Capture the cell that displays the provided text and extract its [x, y] central coordinate. 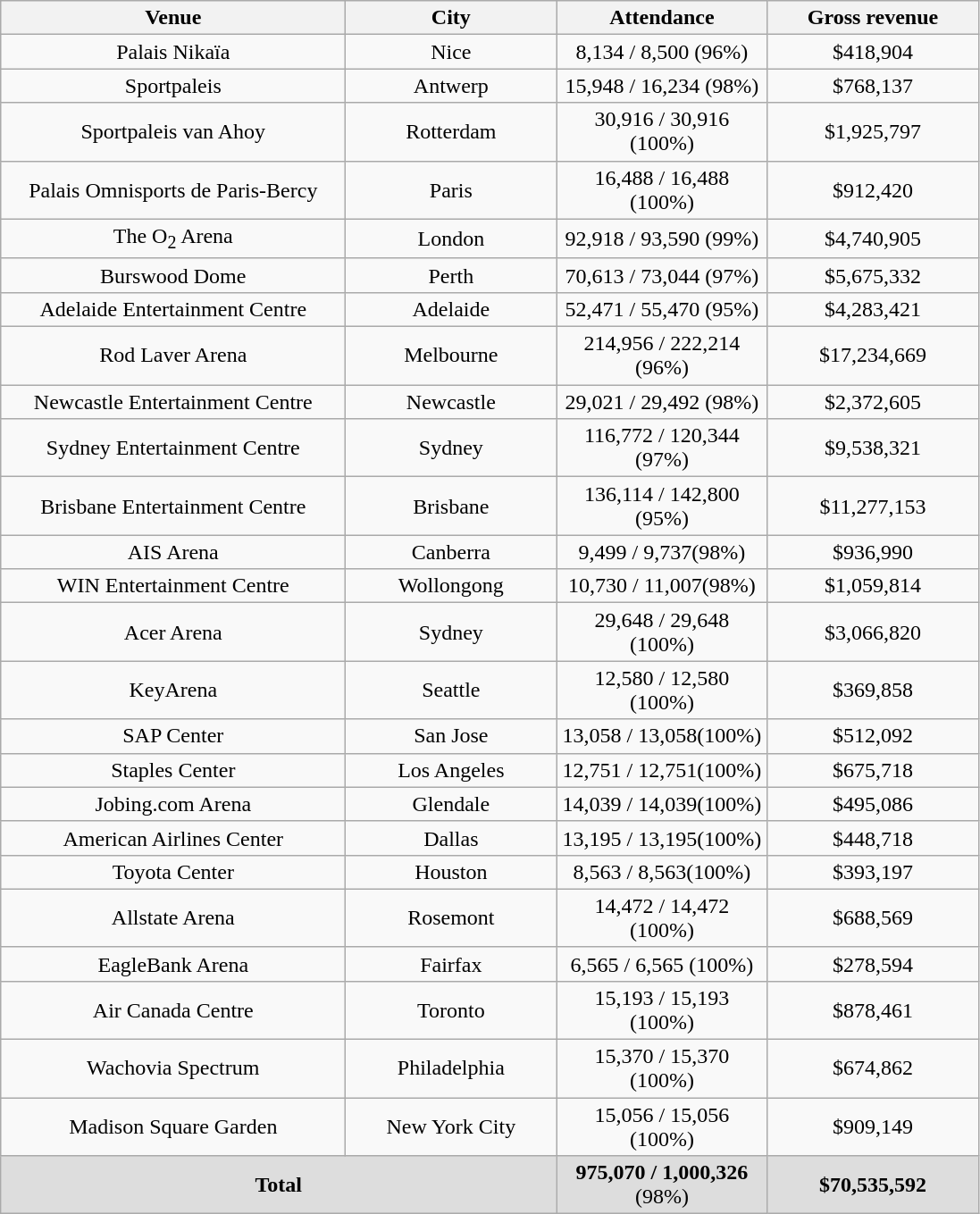
$278,594 [873, 964]
29,021 / 29,492 (98%) [662, 402]
Jobing.com Arena [173, 804]
15,056 / 15,056 (100%) [662, 1127]
Nice [451, 52]
$674,862 [873, 1068]
8,134 / 8,500 (96%) [662, 52]
Wollongong [451, 586]
$5,675,332 [873, 275]
Sydney Entertainment Centre [173, 448]
$1,925,797 [873, 132]
Toyota Center [173, 872]
Burswood Dome [173, 275]
30,916 / 30,916 (100%) [662, 132]
Wachovia Spectrum [173, 1068]
12,580 / 12,580 (100%) [662, 690]
13,195 / 13,195(100%) [662, 838]
Attendance [662, 18]
$909,149 [873, 1127]
$512,092 [873, 736]
8,563 / 8,563(100%) [662, 872]
Canberra [451, 552]
$878,461 [873, 1009]
Brisbane Entertainment Centre [173, 506]
136,114 / 142,800 (95%) [662, 506]
Newcastle Entertainment Centre [173, 402]
$2,372,605 [873, 402]
KeyArena [173, 690]
$3,066,820 [873, 632]
$369,858 [873, 690]
Toronto [451, 1009]
116,772 / 120,344 (97%) [662, 448]
Newcastle [451, 402]
$17,234,669 [873, 356]
WIN Entertainment Centre [173, 586]
15,193 / 15,193 (100%) [662, 1009]
$936,990 [873, 552]
The O2 Arena [173, 239]
$4,283,421 [873, 309]
14,472 / 14,472 (100%) [662, 918]
6,565 / 6,565 (100%) [662, 964]
$688,569 [873, 918]
15,370 / 15,370 (100%) [662, 1068]
92,918 / 93,590 (99%) [662, 239]
214,956 / 222,214 (96%) [662, 356]
10,730 / 11,007(98%) [662, 586]
$4,740,905 [873, 239]
$9,538,321 [873, 448]
London [451, 239]
$393,197 [873, 872]
San Jose [451, 736]
Houston [451, 872]
$11,277,153 [873, 506]
9,499 / 9,737(98%) [662, 552]
Paris [451, 189]
Gross revenue [873, 18]
$768,137 [873, 86]
Rod Laver Arena [173, 356]
AIS Arena [173, 552]
Staples Center [173, 770]
Madison Square Garden [173, 1127]
Brisbane [451, 506]
Rotterdam [451, 132]
70,613 / 73,044 (97%) [662, 275]
Allstate Arena [173, 918]
14,039 / 14,039(100%) [662, 804]
$675,718 [873, 770]
975,070 / 1,000,326 (98%) [662, 1185]
Air Canada Centre [173, 1009]
Seattle [451, 690]
Los Angeles [451, 770]
American Airlines Center [173, 838]
Palais Nikaïa [173, 52]
Melbourne [451, 356]
SAP Center [173, 736]
$448,718 [873, 838]
Philadelphia [451, 1068]
$418,904 [873, 52]
Venue [173, 18]
New York City [451, 1127]
Sportpaleis [173, 86]
City [451, 18]
Adelaide Entertainment Centre [173, 309]
Palais Omnisports de Paris-Bercy [173, 189]
Acer Arena [173, 632]
Glendale [451, 804]
52,471 / 55,470 (95%) [662, 309]
29,648 / 29,648 (100%) [662, 632]
$912,420 [873, 189]
Sportpaleis van Ahoy [173, 132]
$495,086 [873, 804]
$1,059,814 [873, 586]
Adelaide [451, 309]
16,488 / 16,488 (100%) [662, 189]
Total [279, 1185]
Antwerp [451, 86]
Dallas [451, 838]
Fairfax [451, 964]
12,751 / 12,751(100%) [662, 770]
13,058 / 13,058(100%) [662, 736]
$70,535,592 [873, 1185]
15,948 / 16,234 (98%) [662, 86]
Perth [451, 275]
Rosemont [451, 918]
EagleBank Arena [173, 964]
